Capture the cell that displays the provided text and extract its [x, y] central coordinate. 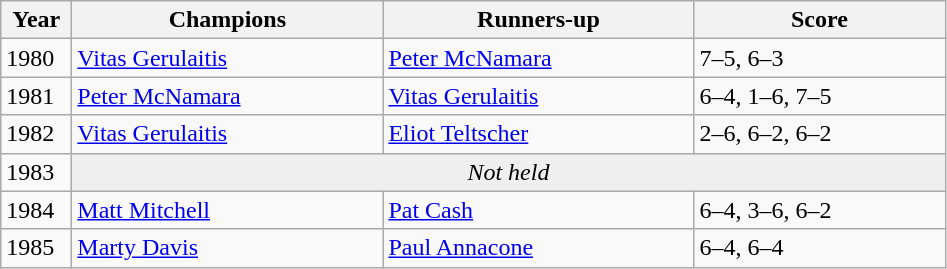
Pat Cash [538, 210]
1982 [36, 134]
6–4, 3–6, 6–2 [820, 210]
1984 [36, 210]
2–6, 6–2, 6–2 [820, 134]
Runners-up [538, 20]
Eliot Teltscher [538, 134]
Paul Annacone [538, 248]
Champions [228, 20]
Marty Davis [228, 248]
6–4, 1–6, 7–5 [820, 96]
1985 [36, 248]
1980 [36, 58]
1983 [36, 172]
Score [820, 20]
Matt Mitchell [228, 210]
6–4, 6–4 [820, 248]
1981 [36, 96]
7–5, 6–3 [820, 58]
Year [36, 20]
Not held [508, 172]
